From the cell containing the given text, extract its center point as (x, y) coordinate. 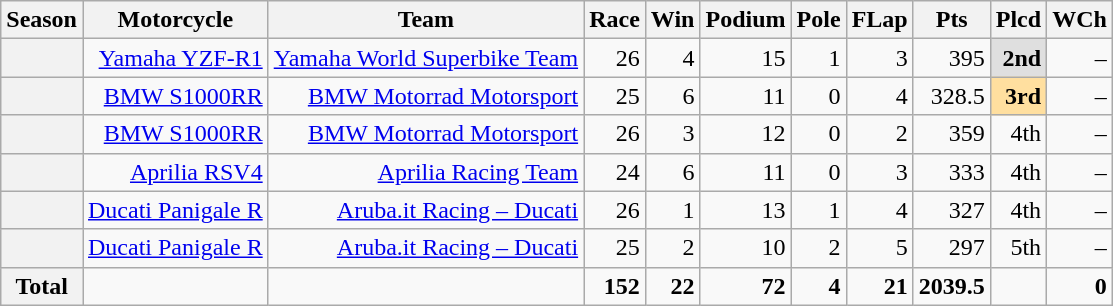
FLap (880, 20)
Plcd (1018, 20)
2nd (1018, 58)
21 (880, 286)
Pts (952, 20)
13 (746, 210)
Total (42, 286)
24 (615, 172)
15 (746, 58)
22 (672, 286)
5th (1018, 248)
Race (615, 20)
3rd (1018, 96)
Aprilia Racing Team (426, 172)
Pole (818, 20)
152 (615, 286)
297 (952, 248)
359 (952, 134)
327 (952, 210)
Aprilia RSV4 (175, 172)
2039.5 (952, 286)
Season (42, 20)
395 (952, 58)
333 (952, 172)
12 (746, 134)
Yamaha World Superbike Team (426, 58)
Win (672, 20)
5 (880, 248)
Yamaha YZF-R1 (175, 58)
Team (426, 20)
Podium (746, 20)
72 (746, 286)
Motorcycle (175, 20)
328.5 (952, 96)
10 (746, 248)
WCh (1080, 20)
